From the cell containing the given text, extract its center point as [X, Y] coordinate. 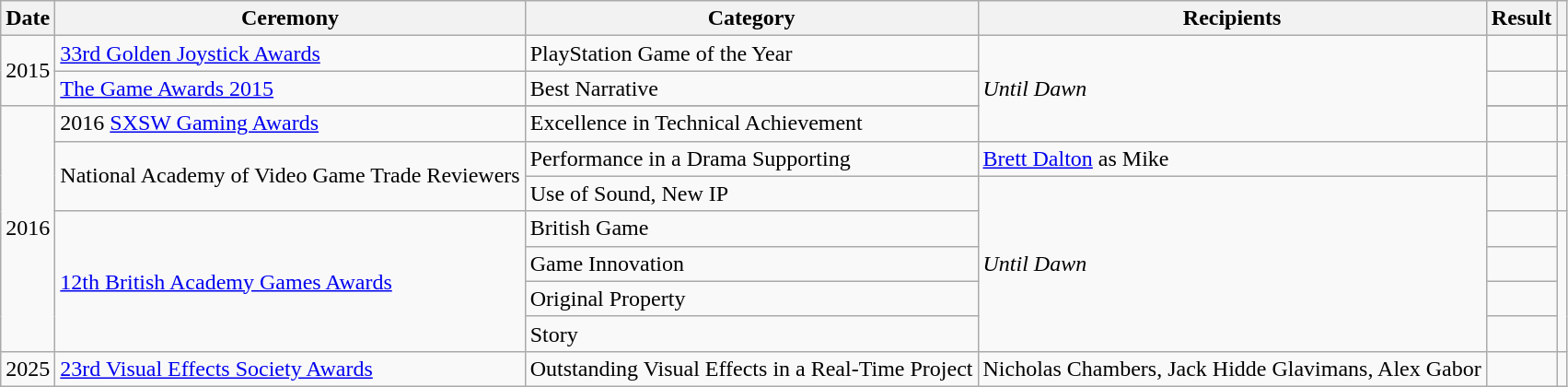
Outstanding Visual Effects in a Real-Time Project [751, 369]
Story [751, 334]
23rd Visual Effects Society Awards [290, 369]
British Game [751, 229]
12th British Academy Games Awards [290, 281]
Original Property [751, 299]
Game Innovation [751, 264]
Recipients [1232, 18]
2025 [28, 369]
2015 [28, 71]
2016 [28, 229]
2016 SXSW Gaming Awards [290, 123]
PlayStation Game of the Year [751, 53]
Result [1521, 18]
Use of Sound, New IP [751, 193]
Excellence in Technical Achievement [751, 123]
Date [28, 18]
Brett Dalton as Mike [1232, 158]
Best Narrative [751, 88]
Ceremony [290, 18]
Category [751, 18]
Nicholas Chambers, Jack Hidde Glavimans, Alex Gabor [1232, 369]
Performance in a Drama Supporting [751, 158]
33rd Golden Joystick Awards [290, 53]
National Academy of Video Game Trade Reviewers [290, 176]
The Game Awards 2015 [290, 88]
